Output the [X, Y] coordinate of the center of the cell containing the given text.  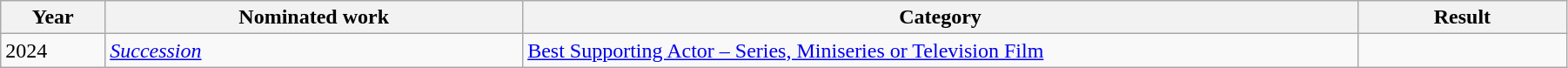
Succession [314, 51]
Result [1462, 17]
Nominated work [314, 17]
Category [941, 17]
Best Supporting Actor – Series, Miniseries or Television Film [941, 51]
2024 [53, 51]
Year [53, 17]
